Determine the (x, y) coordinate at the center of the cell enclosing the given text.  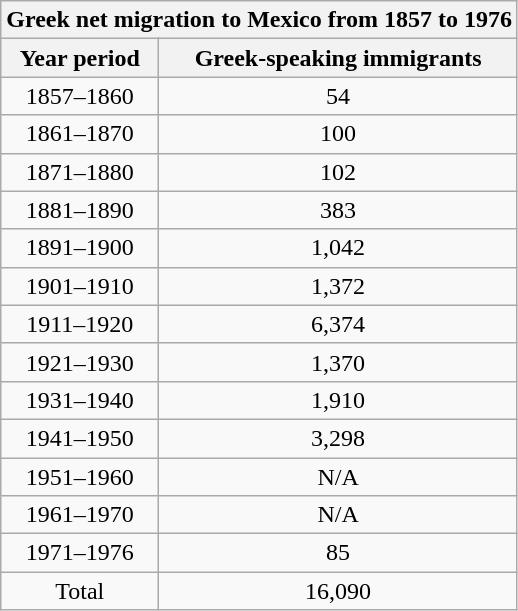
3,298 (338, 438)
1931–1940 (80, 400)
1861–1870 (80, 134)
1857–1860 (80, 96)
1941–1950 (80, 438)
1881–1890 (80, 210)
383 (338, 210)
100 (338, 134)
1891–1900 (80, 248)
85 (338, 553)
1,042 (338, 248)
1971–1976 (80, 553)
1871–1880 (80, 172)
1,910 (338, 400)
54 (338, 96)
16,090 (338, 591)
1911–1920 (80, 324)
102 (338, 172)
Year period (80, 58)
Greek-speaking immigrants (338, 58)
1961–1970 (80, 515)
1,370 (338, 362)
Total (80, 591)
1921–1930 (80, 362)
6,374 (338, 324)
1,372 (338, 286)
1951–1960 (80, 477)
Greek net migration to Mexico from 1857 to 1976 (260, 20)
1901–1910 (80, 286)
